Return [X, Y] of the center of cell containing provided text 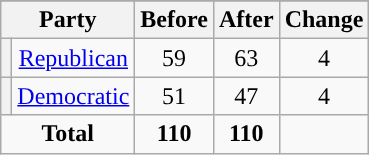
After [246, 20]
47 [246, 96]
51 [174, 96]
Change [324, 20]
Before [174, 20]
Total [68, 134]
59 [174, 58]
Republican [74, 58]
Democratic [74, 96]
Party [68, 20]
63 [246, 58]
